Find where the given text appears and provide that cell's center as (x, y) coordinate. 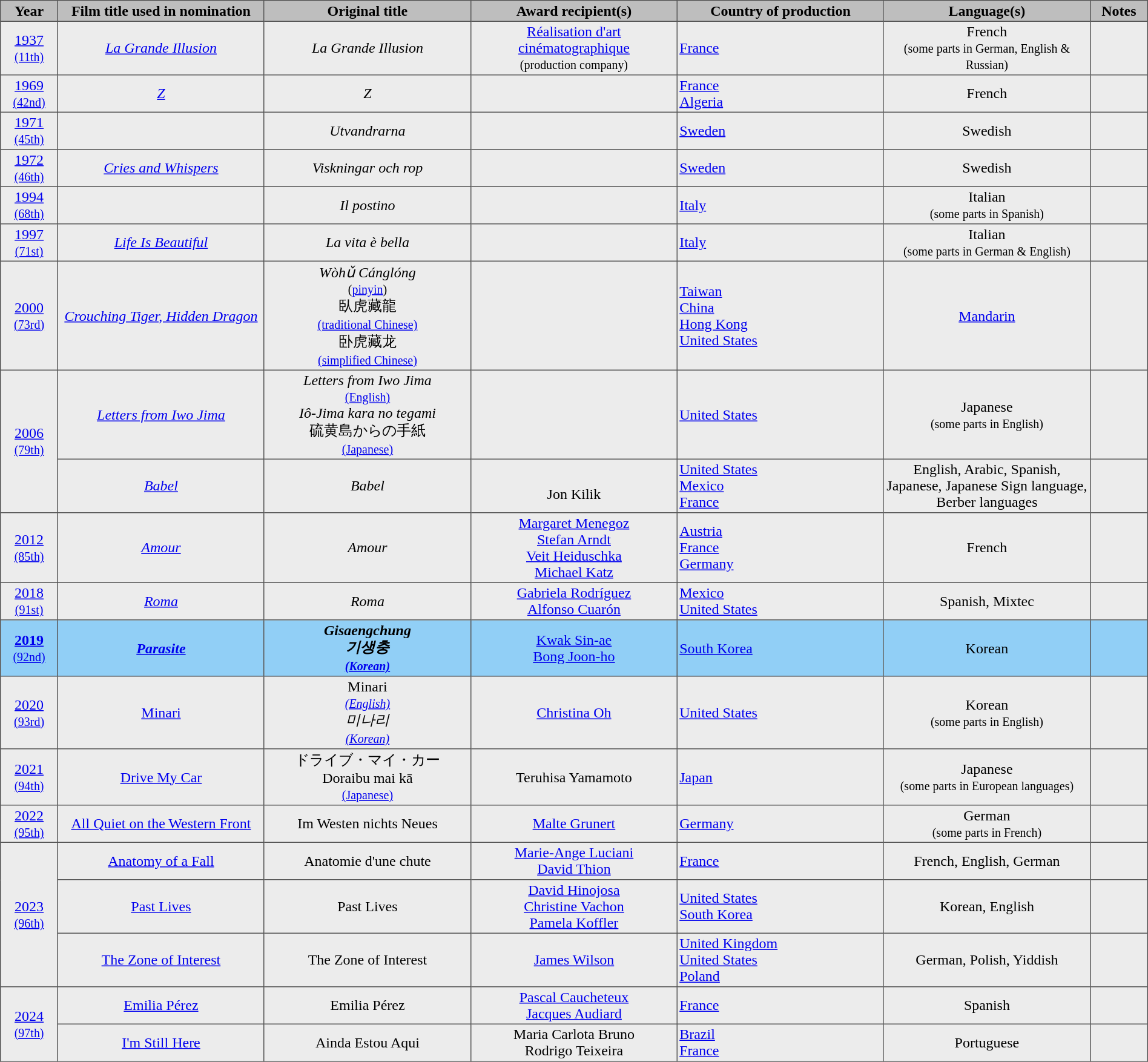
Kwak Sin-aeBong Joon-ho (574, 648)
Life Is Beautiful (161, 243)
Film title used in nomination (161, 11)
2018(91st) (29, 601)
Austria France Germany (780, 548)
Minari (161, 713)
Italian(some parts in German & English) (987, 243)
ドライブ・マイ・カーDoraibu mai kā(Japanese) (367, 777)
1937(11th) (29, 48)
Minari(English)미나리(Korean) (367, 713)
Marie-Ange LucianiDavid Thion (574, 861)
2024(97th) (29, 1024)
All Quiet on the Western Front (161, 824)
Japanese(some parts in European languages) (987, 777)
La vita è bella (367, 243)
Drive My Car (161, 777)
Im Westen nichts Neues (367, 824)
1994(68th) (29, 205)
Korean (987, 648)
Parasite (161, 648)
Pascal CaucheteuxJacques Audiard (574, 1006)
2020(93rd) (29, 713)
James Wilson (574, 960)
South Korea (780, 648)
Original title (367, 11)
Korean(some parts in English) (987, 713)
German, Polish, Yiddish (987, 960)
Brazil France (780, 1043)
1972(46th) (29, 168)
Spanish, Mixtec (987, 601)
Spanish (987, 1006)
French, English, German (987, 861)
Germany (780, 824)
Gisaengchung기생충(Korean) (367, 648)
2021(94th) (29, 777)
Crouching Tiger, Hidden Dragon (161, 315)
Anatomie d'une chute (367, 861)
1971(45th) (29, 131)
German(some parts in French) (987, 824)
2012(85th) (29, 548)
English, Arabic, Spanish, Japanese, Japanese Sign language, Berber languages (987, 486)
Malte Grunert (574, 824)
Country of production (780, 11)
Japan (780, 777)
Taiwan China Hong Kong United States (780, 315)
Réalisation d'art cinématographique(production company) (574, 48)
Mexico United States (780, 601)
I'm Still Here (161, 1043)
1997(71st) (29, 243)
2000(73rd) (29, 315)
United States Mexico France (780, 486)
Gabriela RodríguezAlfonso Cuarón (574, 601)
Utvandrarna (367, 131)
French(some parts in German, English & Russian) (987, 48)
Anatomy of a Fall (161, 861)
Notes (1119, 11)
2022(95th) (29, 824)
Ainda Estou Aqui (367, 1043)
Italian(some parts in Spanish) (987, 205)
Letters from Iwo Jima (161, 414)
Korean, English (987, 906)
Portuguese (987, 1043)
Language(s) (987, 11)
Year (29, 11)
2023(96th) (29, 914)
Letters from Iwo Jima(English)Iô-Jima kara no tegami硫黄島からの手紙(Japanese) (367, 414)
Margaret MenegozStefan ArndtVeit HeiduschkaMichael Katz (574, 548)
United States South Korea (780, 906)
Mandarin (987, 315)
2019(92nd) (29, 648)
Japanese(some parts in English) (987, 414)
Cries and Whispers (161, 168)
David HinojosaChristine VachonPamela Koffler (574, 906)
Award recipient(s) (574, 11)
Jon Kilik (574, 486)
Christina Oh (574, 713)
Il postino (367, 205)
Teruhisa Yamamoto (574, 777)
2006(79th) (29, 441)
France Algeria (780, 94)
Viskningar och rop (367, 168)
Maria Carlota BrunoRodrigo Teixeira (574, 1043)
Wòhǔ Cánglóng(pinyin)臥虎藏龍(traditional Chinese)卧虎藏龙(simplified Chinese) (367, 315)
United Kingdom United States Poland (780, 960)
1969(42nd) (29, 94)
